Identify which cell holds the provided text, then report its [x, y] central coordinate. 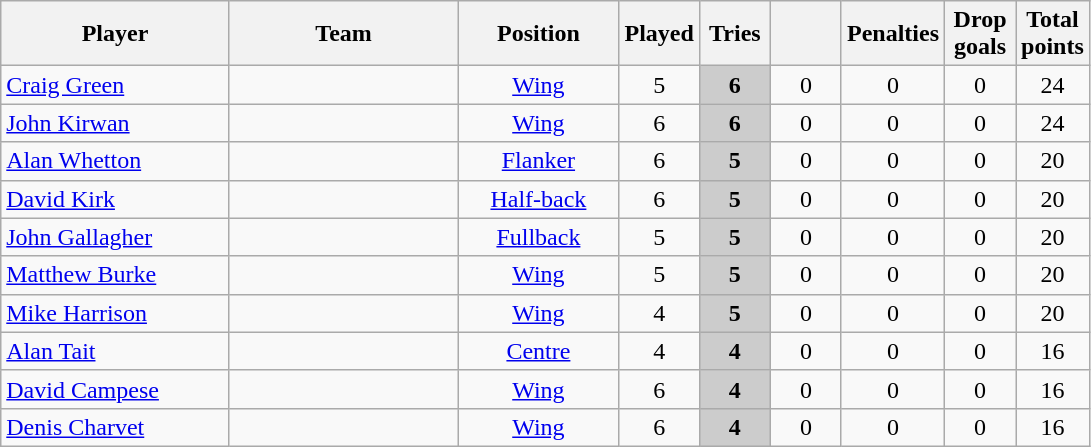
Alan Tait [116, 351]
Drop goals [980, 34]
John Gallagher [116, 237]
Matthew Burke [116, 275]
Penalties [892, 34]
John Kirwan [116, 123]
Total points [1053, 34]
Alan Whetton [116, 161]
David Campese [116, 389]
Fullback [538, 237]
Position [538, 34]
Half-back [538, 199]
David Kirk [116, 199]
Team [344, 34]
Mike Harrison [116, 313]
Craig Green [116, 85]
Centre [538, 351]
Played [659, 34]
Tries [734, 34]
Flanker [538, 161]
Player [116, 34]
Denis Charvet [116, 427]
